Output the [X, Y] coordinate of the center of the cell containing the given text.  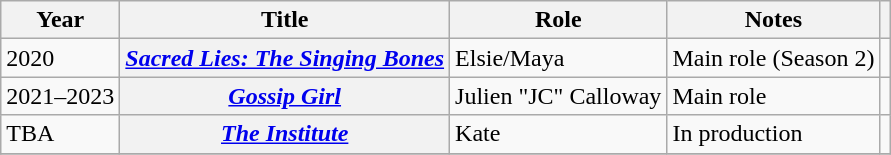
Notes [774, 20]
Main role (Season 2) [774, 58]
Main role [774, 96]
The Institute [285, 134]
TBA [60, 134]
Year [60, 20]
2021–2023 [60, 96]
Julien "JC" Calloway [558, 96]
Elsie/Maya [558, 58]
2020 [60, 58]
Title [285, 20]
Gossip Girl [285, 96]
Role [558, 20]
Sacred Lies: The Singing Bones [285, 58]
In production [774, 134]
Kate [558, 134]
